Output the (x, y) coordinate of the center of the cell containing the given text.  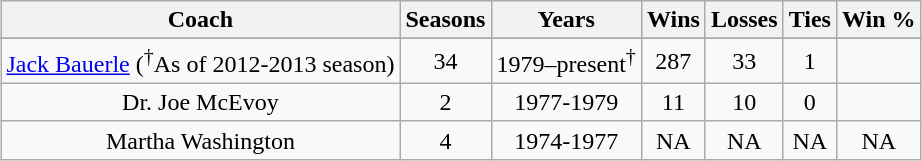
0 (810, 102)
Wins (673, 20)
Losses (744, 20)
34 (446, 62)
Jack Bauerle (†As of 2012-2013 season) (200, 62)
1 (810, 62)
1977-1979 (566, 102)
Dr. Joe McEvoy (200, 102)
4 (446, 140)
Win % (878, 20)
1979–present† (566, 62)
Seasons (446, 20)
Ties (810, 20)
287 (673, 62)
33 (744, 62)
10 (744, 102)
Martha Washington (200, 140)
11 (673, 102)
2 (446, 102)
Years (566, 20)
1974-1977 (566, 140)
Coach (200, 20)
